Output the [x, y] coordinate of the center of the cell containing the given text.  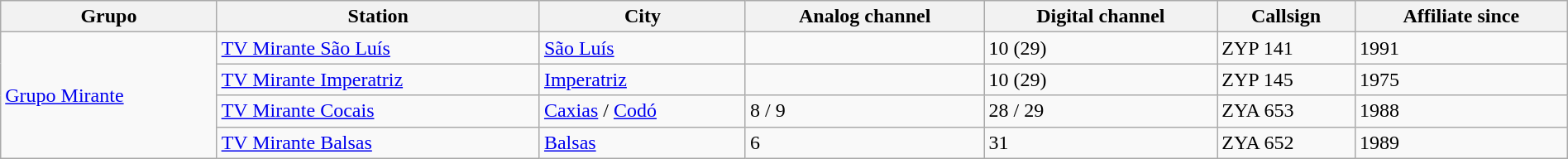
1989 [1460, 142]
31 [1101, 142]
ZYA 652 [1287, 142]
6 [865, 142]
Digital channel [1101, 17]
TV Mirante Balsas [378, 142]
1988 [1460, 111]
TV Mirante Cocais [378, 111]
28 / 29 [1101, 111]
Caxias / Codó [642, 111]
1991 [1460, 48]
ZYP 141 [1287, 48]
ZYP 145 [1287, 79]
Affiliate since [1460, 17]
8 / 9 [865, 111]
Callsign [1287, 17]
Balsas [642, 142]
Grupo [109, 17]
Imperatriz [642, 79]
Analog channel [865, 17]
ZYA 653 [1287, 111]
1975 [1460, 79]
Station [378, 17]
TV Mirante São Luís [378, 48]
TV Mirante Imperatriz [378, 79]
São Luís [642, 48]
Grupo Mirante [109, 95]
City [642, 17]
